Find where the given text appears and provide that cell's center as [X, Y] coordinate. 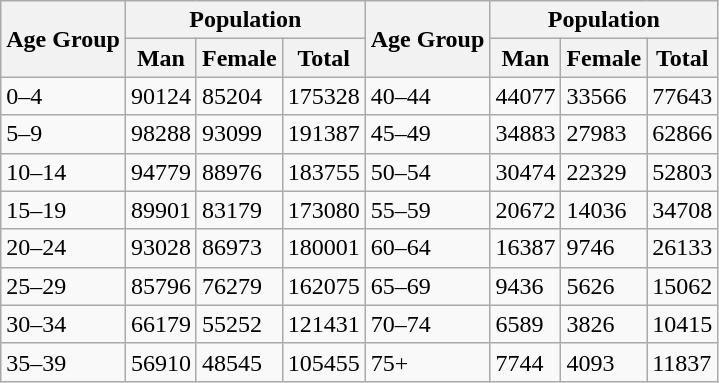
40–44 [428, 96]
14036 [604, 210]
15062 [682, 286]
85204 [239, 96]
175328 [324, 96]
15–19 [64, 210]
94779 [160, 172]
77643 [682, 96]
20672 [526, 210]
45–49 [428, 134]
65–69 [428, 286]
4093 [604, 362]
56910 [160, 362]
16387 [526, 248]
9436 [526, 286]
26133 [682, 248]
5–9 [64, 134]
34708 [682, 210]
55252 [239, 324]
6589 [526, 324]
90124 [160, 96]
70–74 [428, 324]
98288 [160, 134]
9746 [604, 248]
10–14 [64, 172]
121431 [324, 324]
27983 [604, 134]
85796 [160, 286]
3826 [604, 324]
25–29 [64, 286]
30474 [526, 172]
55–59 [428, 210]
44077 [526, 96]
35–39 [64, 362]
5626 [604, 286]
173080 [324, 210]
22329 [604, 172]
93099 [239, 134]
33566 [604, 96]
105455 [324, 362]
30–34 [64, 324]
89901 [160, 210]
88976 [239, 172]
93028 [160, 248]
60–64 [428, 248]
83179 [239, 210]
62866 [682, 134]
11837 [682, 362]
76279 [239, 286]
20–24 [64, 248]
183755 [324, 172]
52803 [682, 172]
66179 [160, 324]
50–54 [428, 172]
48545 [239, 362]
191387 [324, 134]
162075 [324, 286]
7744 [526, 362]
86973 [239, 248]
75+ [428, 362]
0–4 [64, 96]
34883 [526, 134]
10415 [682, 324]
180001 [324, 248]
